Return the (x, y) coordinate for the center point of the cell that contains the specified text.  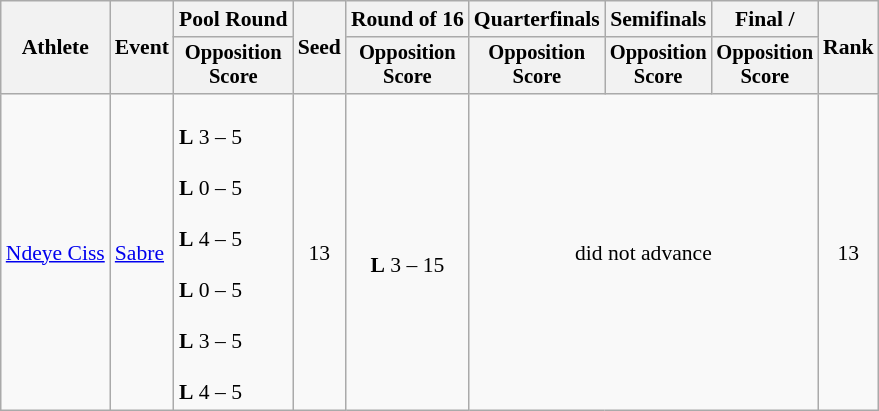
Final / (764, 19)
did not advance (644, 252)
Ndeye Ciss (56, 252)
Round of 16 (408, 19)
Pool Round (234, 19)
Seed (320, 48)
Athlete (56, 48)
Event (142, 48)
Quarterfinals (537, 19)
L 3 – 15 (408, 252)
L 3 – 5L 0 – 5L 4 – 5L 0 – 5L 3 – 5L 4 – 5 (234, 252)
Rank (848, 48)
Semifinals (658, 19)
Sabre (142, 252)
